Capture the cell that displays the provided text and extract its [x, y] central coordinate. 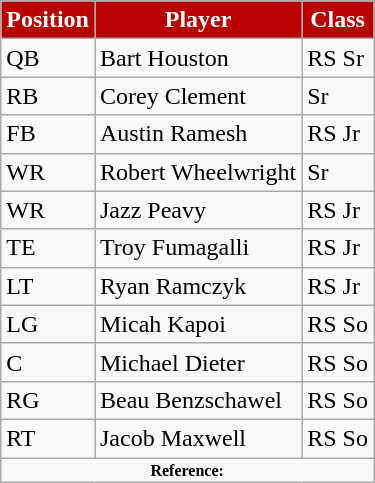
FB [48, 134]
Bart Houston [198, 58]
RG [48, 400]
TE [48, 248]
Jazz Peavy [198, 210]
Ryan Ramczyk [198, 286]
Michael Dieter [198, 362]
Reference: [188, 470]
Beau Benzschawel [198, 400]
Jacob Maxwell [198, 438]
RB [48, 96]
C [48, 362]
QB [48, 58]
RT [48, 438]
RS Sr [338, 58]
LG [48, 324]
Class [338, 20]
Position [48, 20]
Robert Wheelwright [198, 172]
Player [198, 20]
Micah Kapoi [198, 324]
Troy Fumagalli [198, 248]
LT [48, 286]
Corey Clement [198, 96]
Austin Ramesh [198, 134]
